Determine the (X, Y) coordinate at the center of the cell enclosing the given text.  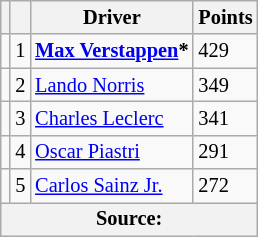
4 (20, 152)
Points (225, 17)
Lando Norris (112, 85)
3 (20, 118)
2 (20, 85)
349 (225, 85)
341 (225, 118)
5 (20, 186)
291 (225, 152)
272 (225, 186)
Oscar Piastri (112, 152)
Carlos Sainz Jr. (112, 186)
Source: (130, 219)
Charles Leclerc (112, 118)
429 (225, 51)
Max Verstappen* (112, 51)
Driver (112, 17)
1 (20, 51)
